Locate the cell with the specified text and output its (x, y) center coordinate. 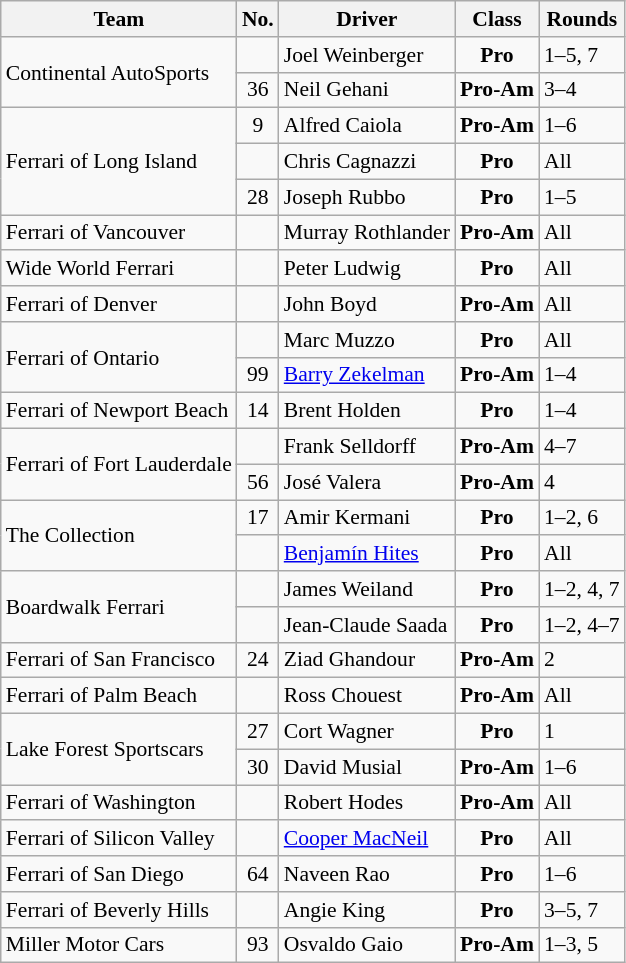
Peter Ludwig (367, 269)
Ferrari of San Diego (119, 874)
Murray Rothlander (367, 233)
Robert Hodes (367, 803)
27 (258, 732)
24 (258, 660)
Lake Forest Sportscars (119, 750)
Amir Kermani (367, 518)
99 (258, 375)
Ross Chouest (367, 696)
9 (258, 126)
Osvaldo Gaio (367, 945)
Marc Muzzo (367, 340)
1 (582, 732)
Ferrari of Long Island (119, 162)
Ferrari of Beverly Hills (119, 910)
Ferrari of Vancouver (119, 233)
Ferrari of Silicon Valley (119, 839)
Ferrari of Newport Beach (119, 411)
1–5, 7 (582, 55)
Ferrari of Washington (119, 803)
36 (258, 90)
1–2, 4, 7 (582, 589)
17 (258, 518)
Ferrari of Ontario (119, 358)
2 (582, 660)
64 (258, 874)
Angie King (367, 910)
Team (119, 19)
3–5, 7 (582, 910)
Joseph Rubbo (367, 197)
1–5 (582, 197)
Alfred Caiola (367, 126)
4 (582, 482)
28 (258, 197)
Ziad Ghandour (367, 660)
Ferrari of Denver (119, 304)
John Boyd (367, 304)
93 (258, 945)
Class (497, 19)
Neil Gehani (367, 90)
Driver (367, 19)
1–3, 5 (582, 945)
Continental AutoSports (119, 72)
Boardwalk Ferrari (119, 606)
Cort Wagner (367, 732)
James Weiland (367, 589)
14 (258, 411)
30 (258, 767)
Chris Cagnazzi (367, 162)
Benjamín Hites (367, 554)
Miller Motor Cars (119, 945)
1–2, 6 (582, 518)
Ferrari of Palm Beach (119, 696)
1–2, 4–7 (582, 625)
Wide World Ferrari (119, 269)
Joel Weinberger (367, 55)
Rounds (582, 19)
Barry Zekelman (367, 375)
The Collection (119, 536)
No. (258, 19)
José Valera (367, 482)
Naveen Rao (367, 874)
4–7 (582, 447)
Jean-Claude Saada (367, 625)
David Musial (367, 767)
Ferrari of Fort Lauderdale (119, 464)
56 (258, 482)
Ferrari of San Francisco (119, 660)
Frank Selldorff (367, 447)
Brent Holden (367, 411)
Cooper MacNeil (367, 839)
3–4 (582, 90)
